From the cell containing the given text, extract its center point as [X, Y] coordinate. 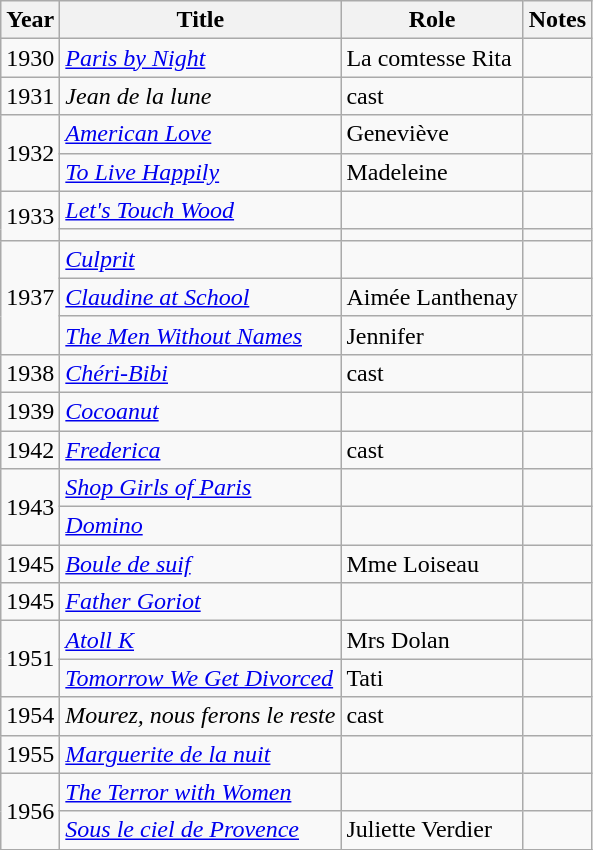
Mme Loiseau [432, 564]
The Men Without Names [200, 335]
Chéri-Bibi [200, 373]
Geneviève [432, 134]
Jean de la lune [200, 96]
Juliette Verdier [432, 830]
Atoll K [200, 640]
Paris by Night [200, 58]
1931 [30, 96]
The Terror with Women [200, 792]
Sous le ciel de Provence [200, 830]
Cocoanut [200, 411]
1932 [30, 153]
1956 [30, 811]
1943 [30, 507]
Role [432, 20]
1951 [30, 659]
Notes [557, 20]
Claudine at School [200, 297]
Tomorrow We Get Divorced [200, 678]
Shop Girls of Paris [200, 488]
Mrs Dolan [432, 640]
Culprit [200, 259]
Mourez, nous ferons le reste [200, 716]
1937 [30, 297]
Year [30, 20]
1939 [30, 411]
Tati [432, 678]
Jennifer [432, 335]
To Live Happily [200, 172]
1942 [30, 449]
1955 [30, 754]
Father Goriot [200, 602]
American Love [200, 134]
1930 [30, 58]
Domino [200, 526]
Title [200, 20]
1933 [30, 216]
1954 [30, 716]
La comtesse Rita [432, 58]
Boule de suif [200, 564]
Madeleine [432, 172]
Frederica [200, 449]
Aimée Lanthenay [432, 297]
1938 [30, 373]
Let's Touch Wood [200, 210]
Marguerite de la nuit [200, 754]
